From the cell containing the given text, extract its center point as [x, y] coordinate. 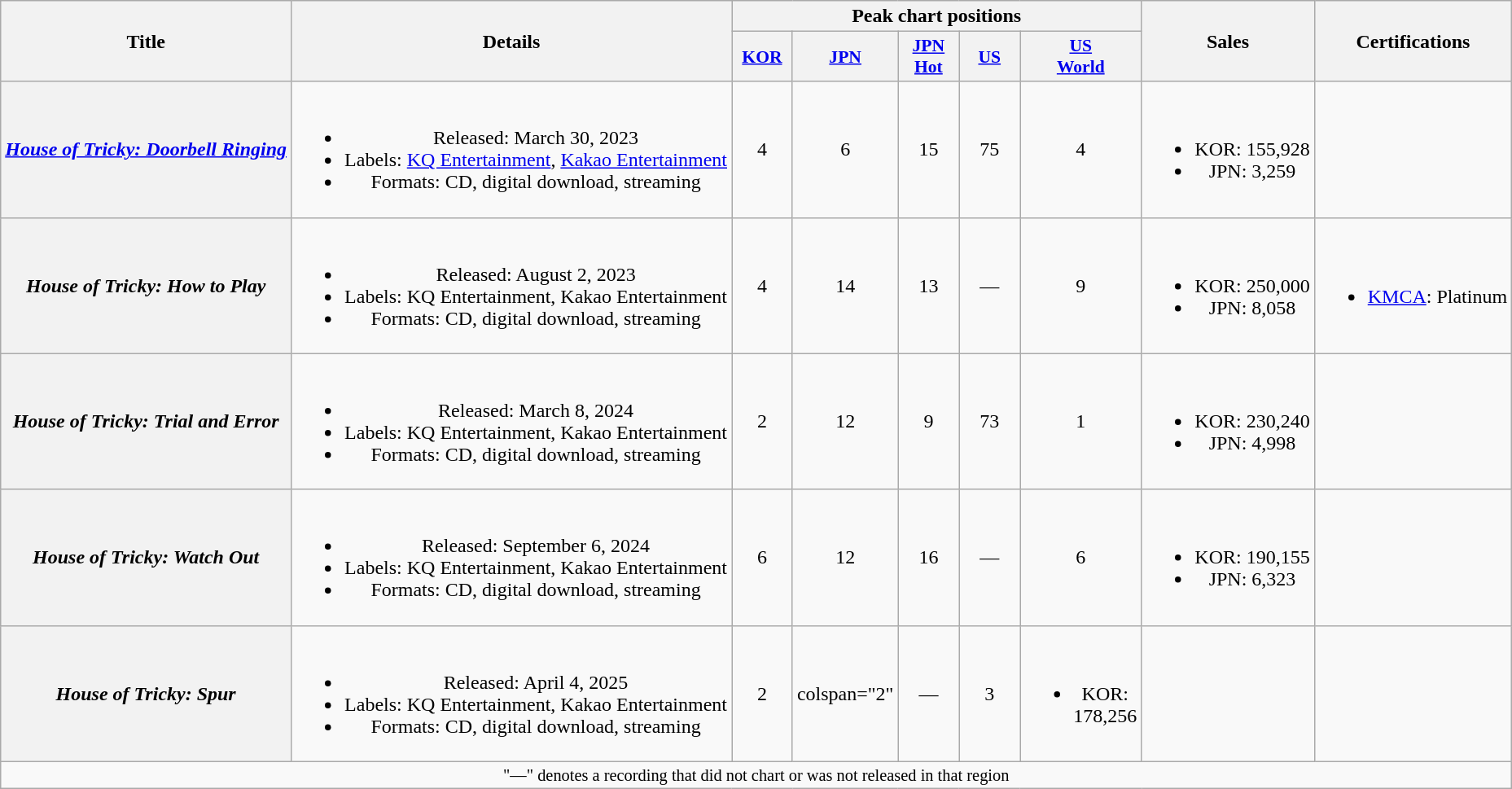
JPN [845, 57]
3 [990, 694]
Details [511, 41]
House of Tricky: How to Play [147, 285]
15 [928, 150]
16 [928, 557]
1 [1081, 422]
Released: March 8, 2024Labels: KQ Entertainment, Kakao EntertainmentFormats: CD, digital download, streaming [511, 422]
House of Tricky: Doorbell Ringing [147, 150]
KMCA: Platinum [1413, 285]
75 [990, 150]
KOR [762, 57]
14 [845, 285]
Released: March 30, 2023Labels: KQ Entertainment, Kakao EntertainmentFormats: CD, digital download, streaming [511, 150]
Title [147, 41]
JPNHot [928, 57]
Sales [1228, 41]
colspan="2" [845, 694]
KOR: 190,155JPN: 6,323 [1228, 557]
US [990, 57]
USWorld [1081, 57]
Certifications [1413, 41]
Released: August 2, 2023Labels: KQ Entertainment, Kakao EntertainmentFormats: CD, digital download, streaming [511, 285]
73 [990, 422]
"—" denotes a recording that did not chart or was not released in that region [756, 775]
KOR: 230,240JPN: 4,998 [1228, 422]
Released: April 4, 2025Labels: KQ Entertainment, Kakao EntertainmentFormats: CD, digital download, streaming [511, 694]
13 [928, 285]
House of Tricky: Spur [147, 694]
Released: September 6, 2024Labels: KQ Entertainment, Kakao EntertainmentFormats: CD, digital download, streaming [511, 557]
KOR: 178,256 [1081, 694]
House of Tricky: Watch Out [147, 557]
House of Tricky: Trial and Error [147, 422]
Peak chart positions [936, 16]
KOR: 250,000JPN: 8,058 [1228, 285]
KOR: 155,928JPN: 3,259 [1228, 150]
